Locate the cell with the specified text and output its (X, Y) center coordinate. 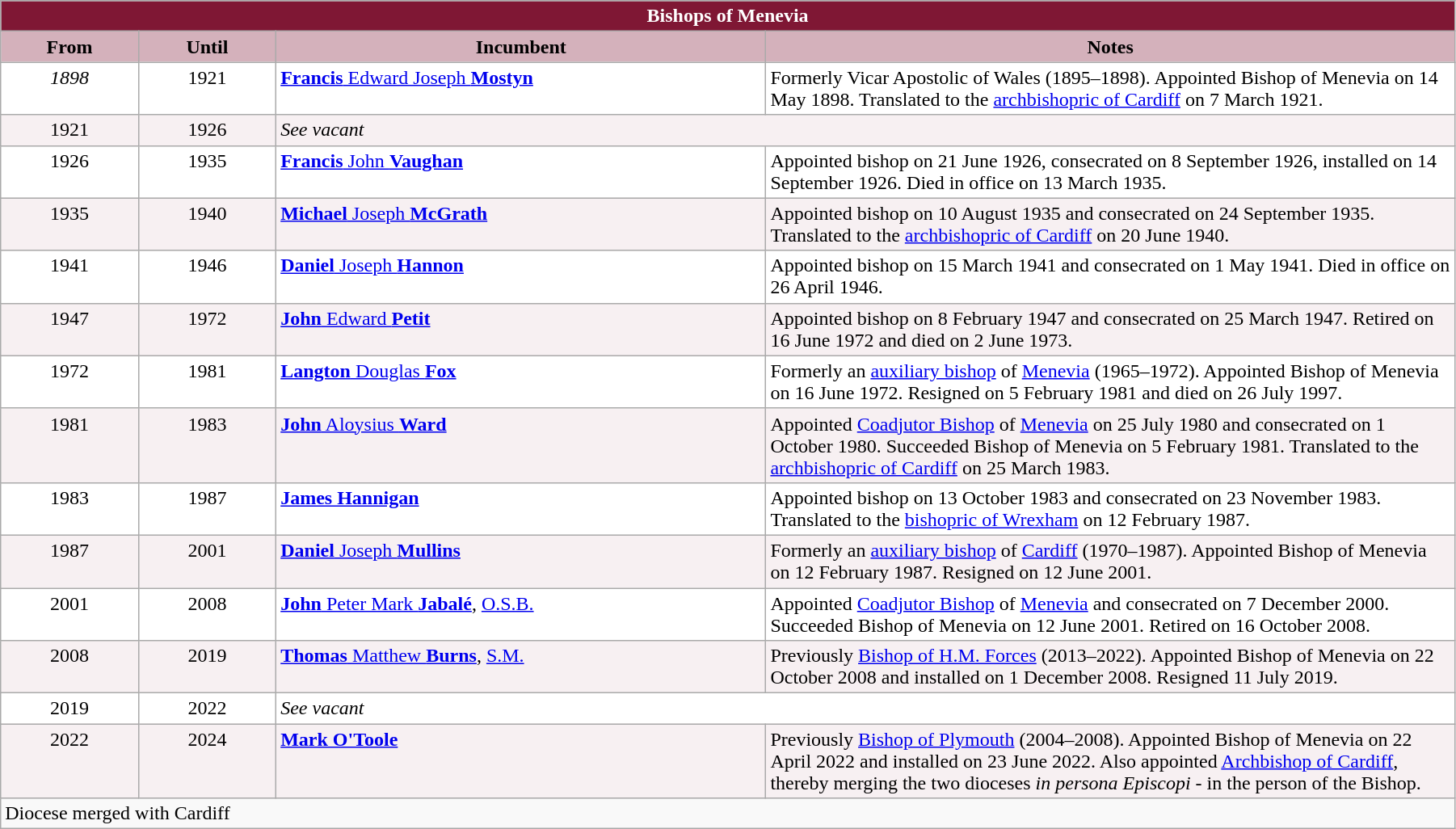
Langton Douglas Fox (521, 381)
Until (207, 47)
Appointed bishop on 15 March 1941 and consecrated on 1 May 1941. Died in office on 26 April 1946. (1110, 276)
1941 (69, 276)
1946 (207, 276)
Bishops of Menevia (728, 16)
Francis Edward Joseph Mostyn (521, 89)
Formerly an auxiliary bishop of Cardiff (1970–1987). Appointed Bishop of Menevia on 12 February 1987. Resigned on 12 June 2001. (1110, 561)
John Edward Petit (521, 330)
1898 (69, 89)
Previously Bishop of H.M. Forces (2013–2022). Appointed Bishop of Menevia on 22 October 2008 and installed on 1 December 2008. Resigned 11 July 2019. (1110, 667)
1947 (69, 330)
John Peter Mark Jabalé, O.S.B. (521, 614)
Appointed bishop on 8 February 1947 and consecrated on 25 March 1947. Retired on 16 June 1972 and died on 2 June 1973. (1110, 330)
Michael Joseph McGrath (521, 225)
John Aloysius Ward (521, 445)
1940 (207, 225)
Incumbent (521, 47)
Notes (1110, 47)
James Hannigan (521, 509)
Daniel Joseph Hannon (521, 276)
Appointed Coadjutor Bishop of Menevia and consecrated on 7 December 2000. Succeeded Bishop of Menevia on 12 June 2001. Retired on 16 October 2008. (1110, 614)
Daniel Joseph Mullins (521, 561)
Appointed bishop on 10 August 1935 and consecrated on 24 September 1935. Translated to the archbishopric of Cardiff on 20 June 1940. (1110, 225)
From (69, 47)
Appointed bishop on 21 June 1926, consecrated on 8 September 1926, installed on 14 September 1926. Died in office on 13 March 1935. (1110, 171)
Thomas Matthew Burns, S.M. (521, 667)
Appointed bishop on 13 October 1983 and consecrated on 23 November 1983. Translated to the bishopric of Wrexham on 12 February 1987. (1110, 509)
Diocese merged with Cardiff (728, 814)
2024 (207, 761)
Francis John Vaughan (521, 171)
Mark O'Toole (521, 761)
